Find where the given text appears and provide that cell's center as (X, Y) coordinate. 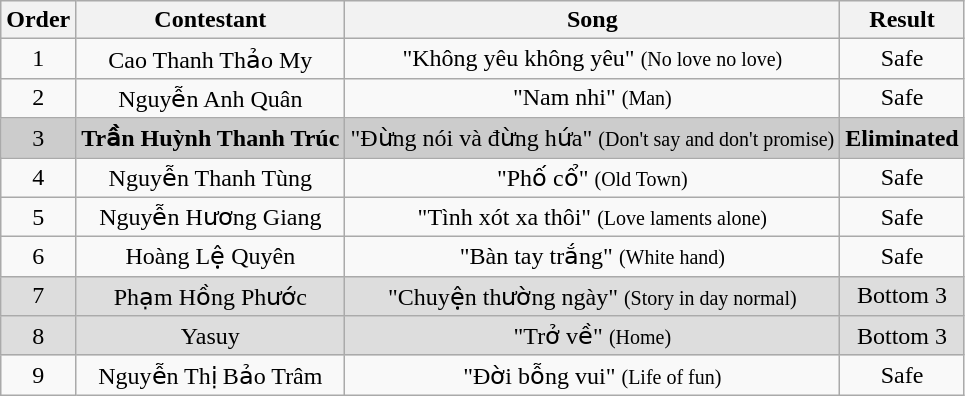
Nguyễn Thanh Tùng (210, 178)
Eliminated (902, 138)
2 (38, 98)
Trần Huỳnh Thanh Trúc (210, 138)
Yasuy (210, 336)
3 (38, 138)
Cao Thanh Thảo My (210, 59)
Contestant (210, 20)
"Không yêu không yêu" (No love no love) (592, 59)
6 (38, 257)
Hoàng Lệ Quyên (210, 257)
"Đừng nói và đừng hứa" (Don't say and don't promise) (592, 138)
"Trở về" (Home) (592, 336)
"Tình xót xa thôi" (Love laments alone) (592, 217)
"Chuyện thường ngày" (Story in day normal) (592, 296)
"Phố cổ" (Old Town) (592, 178)
8 (38, 336)
"Đời bỗng vui" (Life of fun) (592, 375)
Song (592, 20)
7 (38, 296)
Result (902, 20)
5 (38, 217)
"Bàn tay trắng" (White hand) (592, 257)
Nguyễn Hương Giang (210, 217)
Phạm Hồng Phước (210, 296)
1 (38, 59)
"Nam nhi" (Man) (592, 98)
4 (38, 178)
Nguyễn Thị Bảo Trâm (210, 375)
Order (38, 20)
9 (38, 375)
Nguyễn Anh Quân (210, 98)
